Pinpoint the cell where the given text exists, returning its [X, Y] midpoint coordinate. 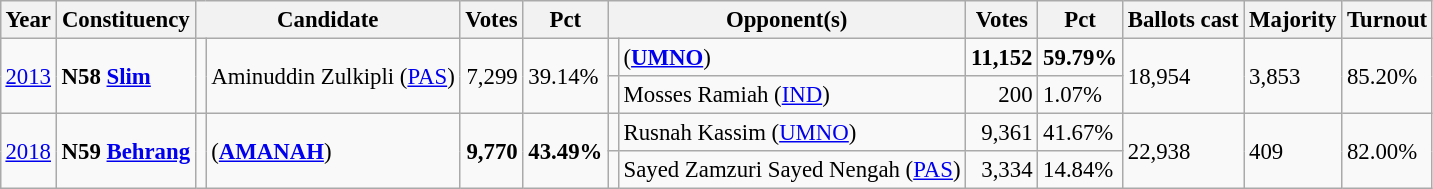
9,770 [492, 152]
(AMANAH) [333, 152]
Year [28, 20]
59.79% [1080, 57]
43.49% [566, 152]
14.84% [1080, 170]
41.67% [1080, 133]
N58 Slim [126, 76]
200 [1002, 95]
Constituency [126, 20]
3,334 [1002, 170]
2013 [28, 76]
2018 [28, 152]
Majority [1293, 20]
(UMNO) [792, 57]
85.20% [1388, 76]
Mosses Ramiah (IND) [792, 95]
Aminuddin Zulkipli (PAS) [333, 76]
Ballots cast [1182, 20]
Opponent(s) [787, 20]
9,361 [1002, 133]
N59 Behrang [126, 152]
39.14% [566, 76]
22,938 [1182, 152]
7,299 [492, 76]
Sayed Zamzuri Sayed Nengah (PAS) [792, 170]
Rusnah Kassim (UMNO) [792, 133]
409 [1293, 152]
18,954 [1182, 76]
Turnout [1388, 20]
82.00% [1388, 152]
11,152 [1002, 57]
3,853 [1293, 76]
Candidate [328, 20]
1.07% [1080, 95]
